Return the [X, Y] coordinate for the center point of the cell that contains the specified text.  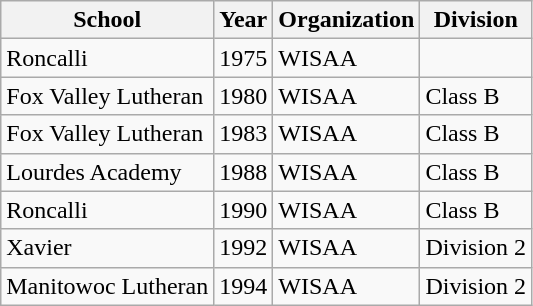
1983 [244, 134]
Xavier [108, 248]
1975 [244, 58]
School [108, 20]
Division [476, 20]
Lourdes Academy [108, 172]
Manitowoc Lutheran [108, 286]
1988 [244, 172]
1992 [244, 248]
Organization [346, 20]
1994 [244, 286]
Year [244, 20]
1980 [244, 96]
1990 [244, 210]
